Search for the cell housing the specified text and yield its (X, Y) center coordinate. 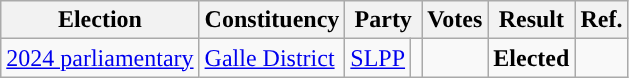
Election (100, 20)
2024 parliamentary (100, 58)
Votes (455, 20)
Ref. (602, 20)
Result (532, 20)
Constituency (272, 20)
Party (384, 20)
SLPP (378, 58)
Galle District (272, 58)
Elected (532, 58)
